Identify which cell holds the provided text, then report its (x, y) central coordinate. 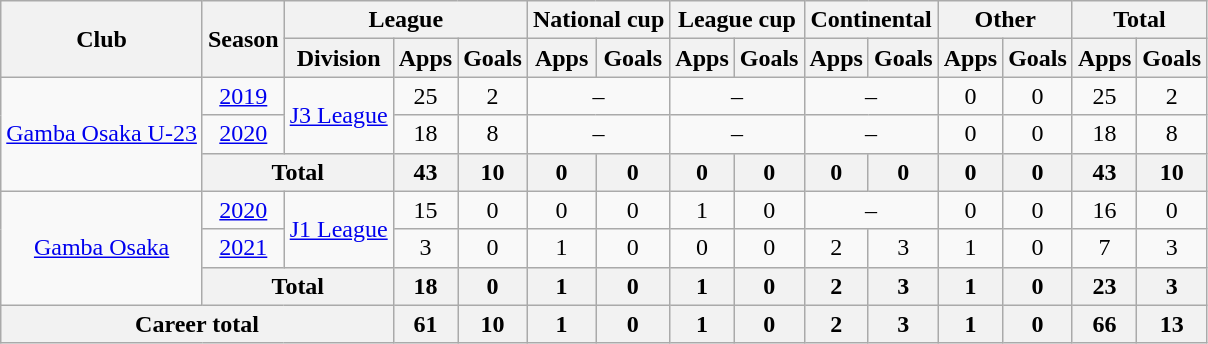
J1 League (338, 229)
13 (1172, 324)
23 (1104, 286)
Continental (871, 20)
Season (243, 39)
7 (1104, 248)
66 (1104, 324)
Other (1005, 20)
Gamba Osaka (102, 248)
16 (1104, 210)
2019 (243, 96)
2021 (243, 248)
League (406, 20)
15 (425, 210)
Division (338, 58)
National cup (598, 20)
Gamba Osaka U-23 (102, 134)
Club (102, 39)
Career total (197, 324)
61 (425, 324)
League cup (737, 20)
J3 League (338, 115)
